Return the (X, Y) coordinate for the center point of the cell that contains the specified text.  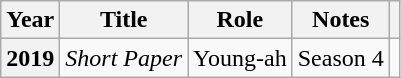
Season 4 (340, 58)
Notes (340, 20)
Young-ah (240, 58)
Year (30, 20)
Title (124, 20)
Short Paper (124, 58)
Role (240, 20)
2019 (30, 58)
